Return [X, Y] of the center of cell containing provided text 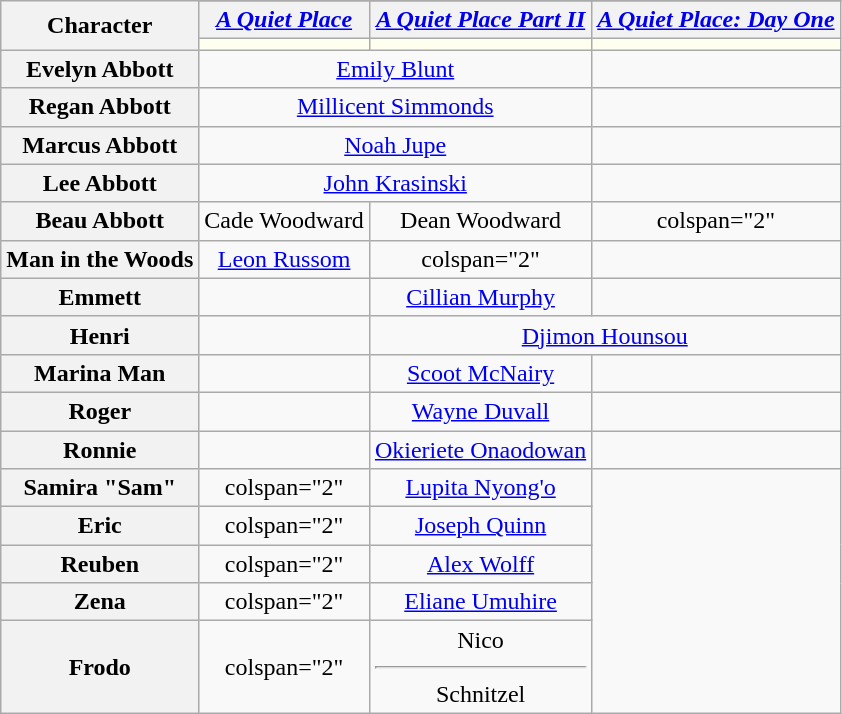
Roger [100, 411]
Marina Man [100, 373]
John Krasinski [396, 183]
Ronnie [100, 449]
Frodo [100, 667]
Samira "Sam" [100, 488]
Okieriete Onaodowan [480, 449]
Lee Abbott [100, 183]
Joseph Quinn [480, 526]
Reuben [100, 564]
Eliane Umuhire [480, 602]
Scoot McNairy [480, 373]
Djimon Hounsou [604, 335]
Emily Blunt [396, 69]
NicoSchnitzel [480, 667]
Eric [100, 526]
Cade Woodward [284, 221]
Henri [100, 335]
Noah Jupe [396, 145]
Leon Russom [284, 259]
A Quiet Place [284, 20]
Alex Wolff [480, 564]
Beau Abbott [100, 221]
Lupita Nyong'o [480, 488]
Dean Woodward [480, 221]
Millicent Simmonds [396, 107]
Regan Abbott [100, 107]
Evelyn Abbott [100, 69]
Emmett [100, 297]
Character [100, 26]
Marcus Abbott [100, 145]
A Quiet Place Part II [480, 20]
Cillian Murphy [480, 297]
Wayne Duvall [480, 411]
A Quiet Place: Day One [716, 20]
Man in the Woods [100, 259]
Zena [100, 602]
